Search for the cell housing the specified text and yield its [x, y] center coordinate. 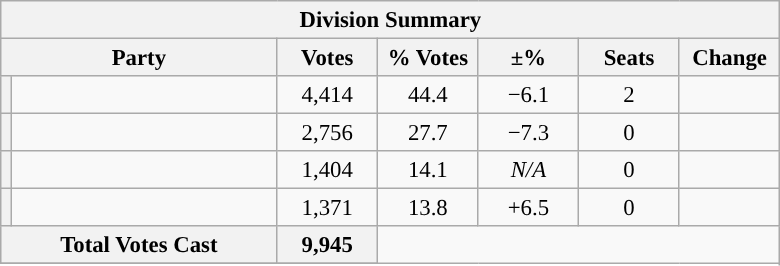
4,414 [328, 95]
−7.3 [528, 133]
N/A [528, 170]
−6.1 [528, 95]
44.4 [428, 95]
13.8 [428, 208]
Division Summary [390, 20]
Total Votes Cast [139, 245]
Seats [630, 58]
2 [630, 95]
1,371 [328, 208]
Party [139, 58]
±% [528, 58]
9,945 [328, 245]
+6.5 [528, 208]
27.7 [428, 133]
1,404 [328, 170]
14.1 [428, 170]
2,756 [328, 133]
Change [730, 58]
% Votes [428, 58]
Votes [328, 58]
